Output the [X, Y] coordinate of the center of the cell containing the given text.  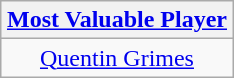
Quentin Grimes [116, 58]
Most Valuable Player [116, 20]
